Search for the cell housing the specified text and yield its [x, y] center coordinate. 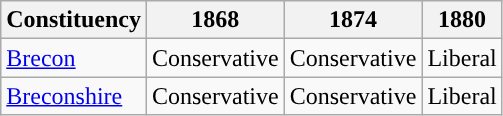
1874 [353, 20]
Constituency [74, 20]
1868 [215, 20]
Brecon [74, 58]
Breconshire [74, 96]
1880 [462, 20]
